Find where the given text appears and provide that cell's center as (x, y) coordinate. 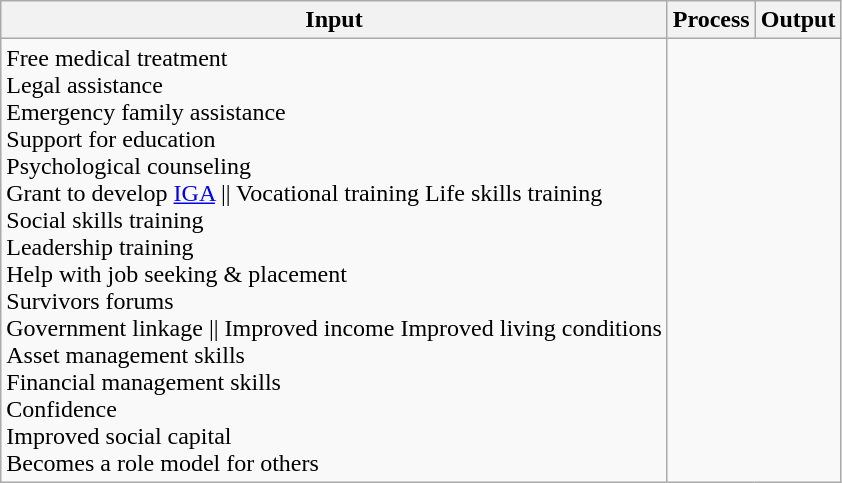
Process (711, 20)
Output (798, 20)
Input (334, 20)
